Identify which cell holds the provided text, then report its [x, y] central coordinate. 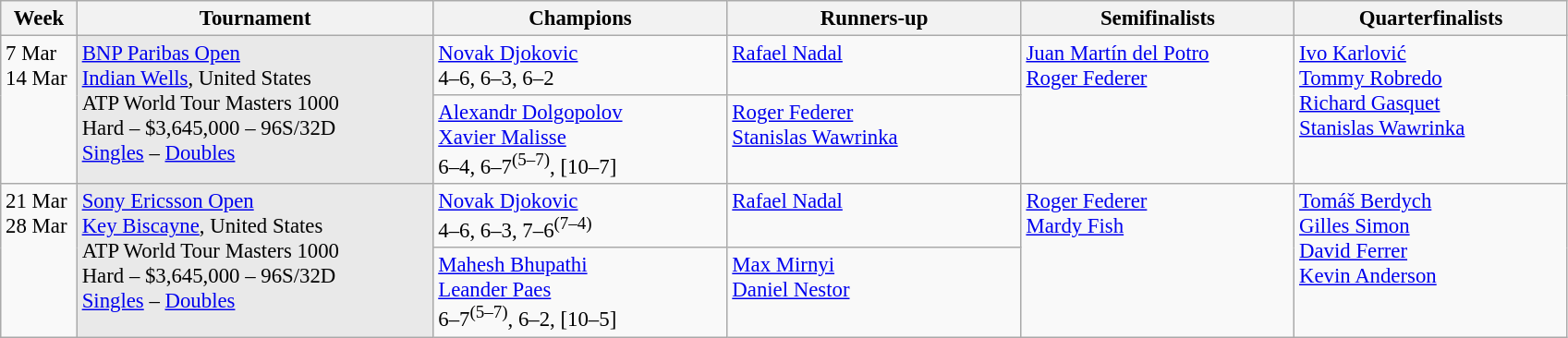
Champions [580, 18]
Roger Federer Mardy Fish [1158, 260]
Mahesh Bhupathi Leander Paes 6–7(5–7), 6–2, [10–5] [580, 292]
Ivo Karlović Tommy Robredo Richard Gasquet Stanislas Wawrinka [1431, 111]
Alexandr Dolgopolov Xavier Malisse 6–4, 6–7(5–7), [10–7] [580, 139]
Juan Martín del Potro Roger Federer [1158, 111]
Novak Djokovic 4–6, 6–3, 6–2 [580, 66]
Runners-up [874, 18]
Sony Ericsson Open Key Biscayne, United StatesATP World Tour Masters 1000Hard – $3,645,000 – 96S/32DSingles – Doubles [255, 260]
Tournament [255, 18]
21 Mar28 Mar [39, 260]
BNP Paribas Open Indian Wells, United StatesATP World Tour Masters 1000Hard – $3,645,000 – 96S/32DSingles – Doubles [255, 111]
Tomáš Berdych Gilles Simon David Ferrer Kevin Anderson [1431, 260]
Semifinalists [1158, 18]
Roger Federer Stanislas Wawrinka [874, 139]
Novak Djokovic 4–6, 6–3, 7–6(7–4) [580, 216]
Week [39, 18]
Max Mirnyi Daniel Nestor [874, 292]
7 Mar14 Mar [39, 111]
Quarterfinalists [1431, 18]
